Identify which cell holds the provided text, then report its [X, Y] central coordinate. 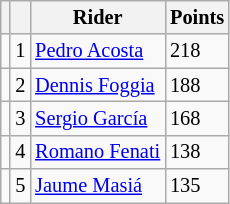
1 [20, 51]
2 [20, 85]
4 [20, 152]
Points [197, 17]
168 [197, 118]
5 [20, 186]
138 [197, 152]
218 [197, 51]
Pedro Acosta [98, 51]
Dennis Foggia [98, 85]
188 [197, 85]
Rider [98, 17]
135 [197, 186]
Jaume Masiá [98, 186]
Sergio García [98, 118]
Romano Fenati [98, 152]
3 [20, 118]
